Capture the cell that displays the provided text and extract its [X, Y] central coordinate. 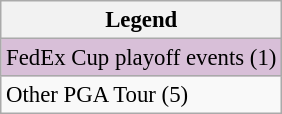
Legend [142, 20]
Other PGA Tour (5) [142, 95]
FedEx Cup playoff events (1) [142, 58]
